Extract the [X, Y] coordinate from the center of the cell holding the provided text.  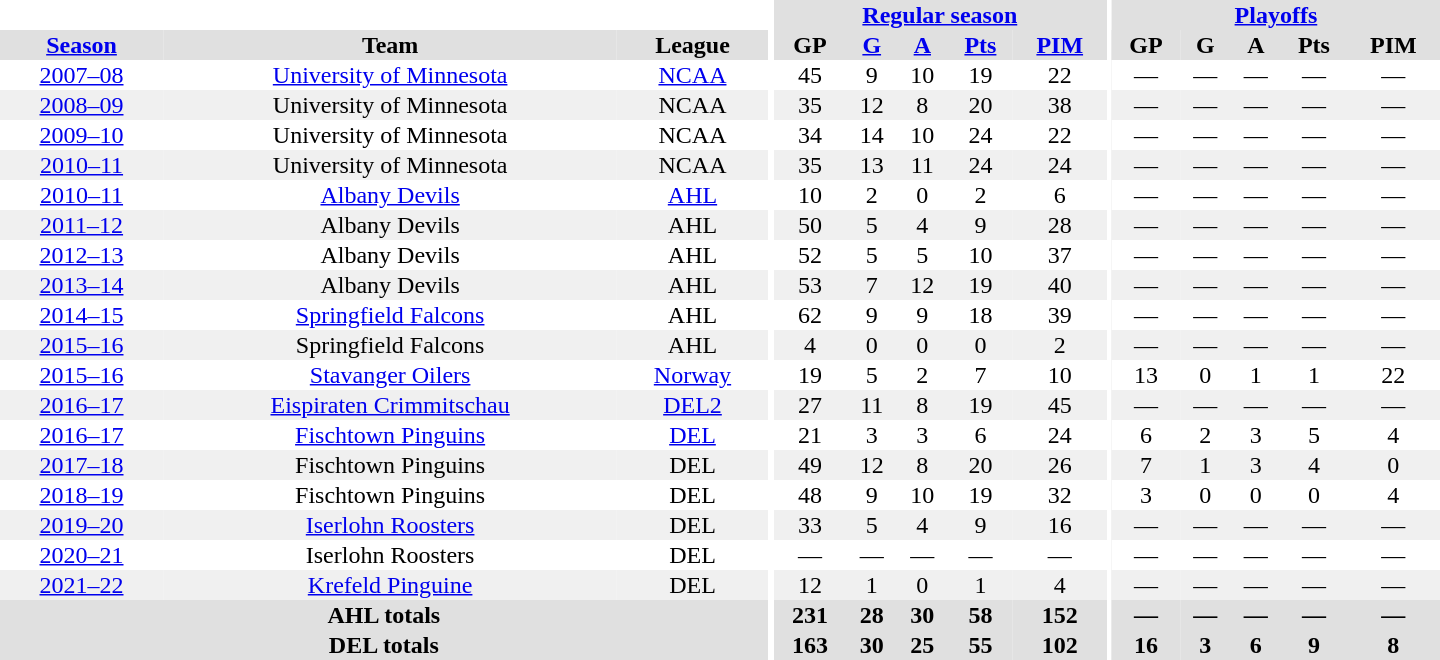
18 [981, 315]
55 [981, 645]
53 [810, 285]
27 [810, 405]
2020–21 [82, 555]
231 [810, 615]
52 [810, 255]
Stavanger Oilers [390, 375]
58 [981, 615]
2007–08 [82, 75]
21 [810, 435]
62 [810, 315]
14 [872, 135]
40 [1060, 285]
2009–10 [82, 135]
Krefeld Pinguine [390, 585]
AHL totals [384, 615]
2019–20 [82, 525]
Team [390, 45]
2021–22 [82, 585]
49 [810, 465]
50 [810, 225]
39 [1060, 315]
Regular season [940, 15]
2011–12 [82, 225]
DEL totals [384, 645]
2008–09 [82, 105]
25 [922, 645]
2018–19 [82, 495]
Season [82, 45]
163 [810, 645]
2017–18 [82, 465]
Eispiraten Crimmitschau [390, 405]
2014–15 [82, 315]
26 [1060, 465]
32 [1060, 495]
34 [810, 135]
Norway [692, 375]
37 [1060, 255]
102 [1060, 645]
2012–13 [82, 255]
2013–14 [82, 285]
48 [810, 495]
DEL2 [692, 405]
Playoffs [1276, 15]
38 [1060, 105]
152 [1060, 615]
League [692, 45]
33 [810, 525]
